Capture the cell that displays the provided text and extract its (x, y) central coordinate. 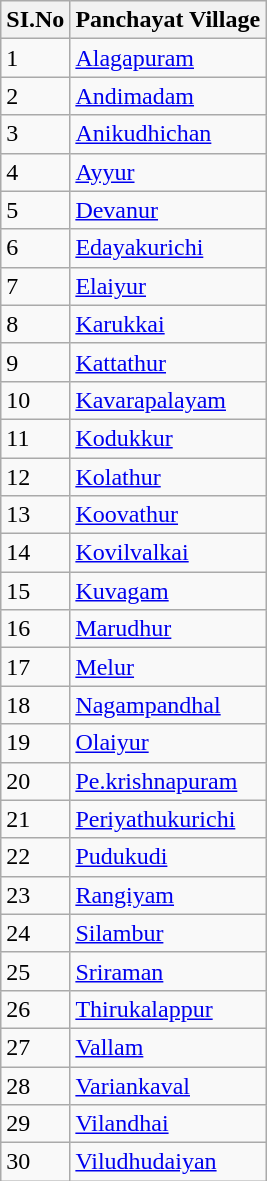
27 (36, 1047)
Vallam (168, 1047)
18 (36, 705)
Rangiyam (168, 895)
Panchayat Village (168, 20)
16 (36, 629)
Pudukudi (168, 857)
Viludhudaiyan (168, 1162)
Marudhur (168, 629)
25 (36, 971)
29 (36, 1124)
5 (36, 210)
23 (36, 895)
26 (36, 1009)
Koovathur (168, 515)
17 (36, 667)
28 (36, 1085)
20 (36, 781)
Periyathukurichi (168, 819)
Kovilvalkai (168, 553)
Kattathur (168, 362)
Nagampandhal (168, 705)
Olaiyur (168, 743)
4 (36, 172)
Edayakurichi (168, 248)
Thirukalappur (168, 1009)
Elaiyur (168, 286)
8 (36, 324)
30 (36, 1162)
Kolathur (168, 477)
3 (36, 134)
Sriraman (168, 971)
14 (36, 553)
Silambur (168, 933)
Devanur (168, 210)
2 (36, 96)
Andimadam (168, 96)
10 (36, 400)
Ayyur (168, 172)
Vilandhai (168, 1124)
Kavarapalayam (168, 400)
13 (36, 515)
19 (36, 743)
9 (36, 362)
15 (36, 591)
21 (36, 819)
Anikudhichan (168, 134)
Pe.krishnapuram (168, 781)
Variankaval (168, 1085)
Melur (168, 667)
24 (36, 933)
1 (36, 58)
Kodukkur (168, 438)
Karukkai (168, 324)
Alagapuram (168, 58)
12 (36, 477)
22 (36, 857)
6 (36, 248)
11 (36, 438)
7 (36, 286)
Kuvagam (168, 591)
SI.No (36, 20)
